Identify which cell holds the provided text, then report its (X, Y) central coordinate. 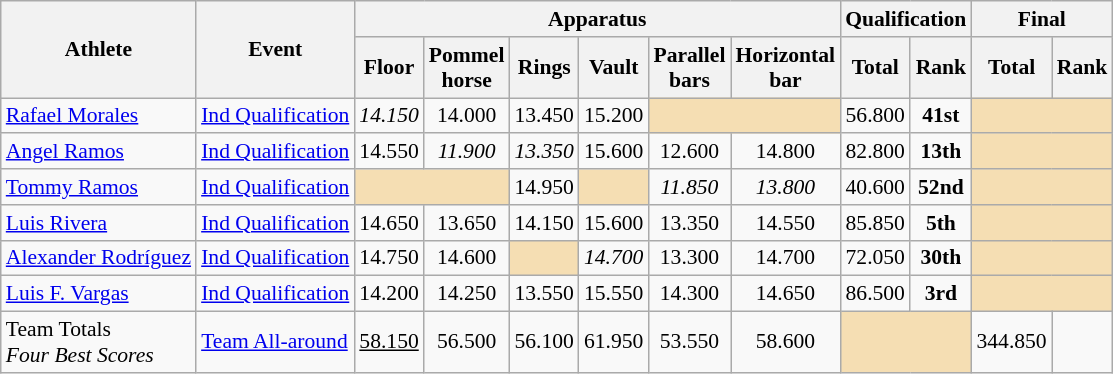
Final (1042, 19)
14.300 (689, 294)
56.800 (875, 116)
30th (940, 258)
5th (940, 223)
15.200 (614, 116)
13.550 (544, 294)
Rafael Morales (98, 116)
14.000 (467, 116)
72.050 (875, 258)
13.450 (544, 116)
Luis Rivera (98, 223)
Parallelbars (689, 68)
61.950 (614, 342)
Luis F. Vargas (98, 294)
Alexander Rodríguez (98, 258)
14.250 (467, 294)
56.500 (467, 342)
14.200 (388, 294)
13th (940, 152)
52nd (940, 187)
Floor (388, 68)
Qualification (906, 19)
Team TotalsFour Best Scores (98, 342)
11.850 (689, 187)
14.750 (388, 258)
Rings (544, 68)
53.550 (689, 342)
58.600 (785, 342)
Team All-around (275, 342)
3rd (940, 294)
Horizontalbar (785, 68)
Vault (614, 68)
86.500 (875, 294)
85.850 (875, 223)
Event (275, 50)
82.800 (875, 152)
14.600 (467, 258)
Angel Ramos (98, 152)
13.800 (785, 187)
41st (940, 116)
344.850 (1011, 342)
Pommel horse (467, 68)
40.600 (875, 187)
56.100 (544, 342)
Athlete (98, 50)
15.550 (614, 294)
11.900 (467, 152)
13.300 (689, 258)
14.800 (785, 152)
58.150 (388, 342)
13.650 (467, 223)
12.600 (689, 152)
Tommy Ramos (98, 187)
Apparatus (597, 19)
14.950 (544, 187)
